From the cell containing the given text, extract its center point as [X, Y] coordinate. 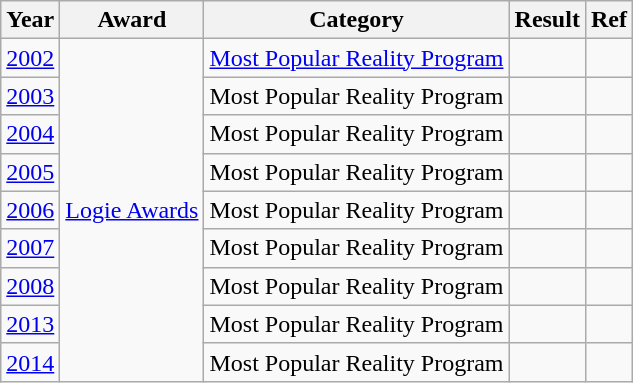
Ref [608, 20]
2008 [30, 286]
Year [30, 20]
2007 [30, 248]
Result [547, 20]
Award [132, 20]
Category [356, 20]
2004 [30, 134]
2013 [30, 324]
2005 [30, 172]
2003 [30, 96]
2014 [30, 362]
2002 [30, 58]
Logie Awards [132, 210]
2006 [30, 210]
